Return the (X, Y) coordinate for the center point of the cell that contains the specified text.  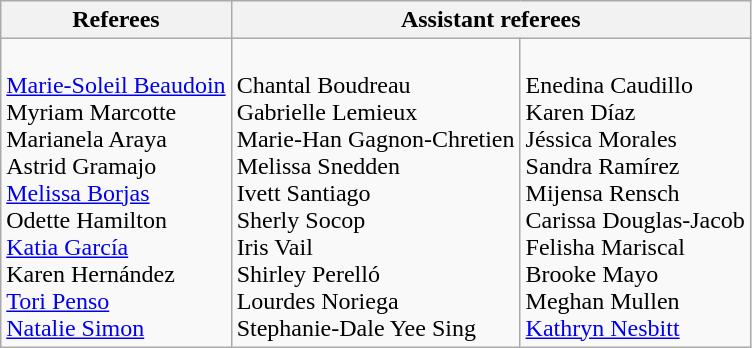
Assistant referees (490, 20)
Referees (116, 20)
